Identify which cell holds the provided text, then report its (x, y) central coordinate. 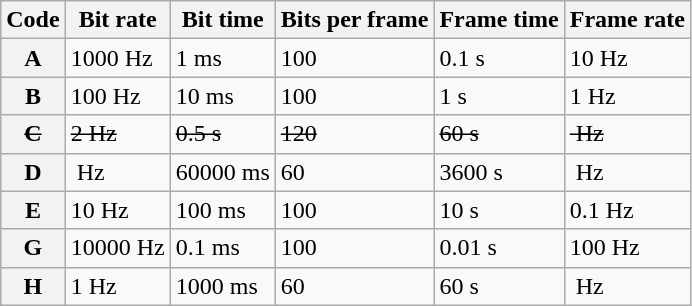
0.01 s (499, 248)
Bit rate (118, 20)
A (33, 58)
10 s (499, 210)
2 Hz (118, 134)
0.1 s (499, 58)
1000 ms (222, 286)
1 s (499, 96)
0.1 Hz (627, 210)
Frame time (499, 20)
Bits per frame (354, 20)
Code (33, 20)
Bit time (222, 20)
C (33, 134)
1 ms (222, 58)
120 (354, 134)
0.5 s (222, 134)
B (33, 96)
0.1 ms (222, 248)
60000 ms (222, 172)
E (33, 210)
100 ms (222, 210)
Frame rate (627, 20)
G (33, 248)
10000 Hz (118, 248)
10 ms (222, 96)
D (33, 172)
H (33, 286)
1000 Hz (118, 58)
3600 s (499, 172)
